Provide the [x, y] coordinate of the cell's center where the given text is located.  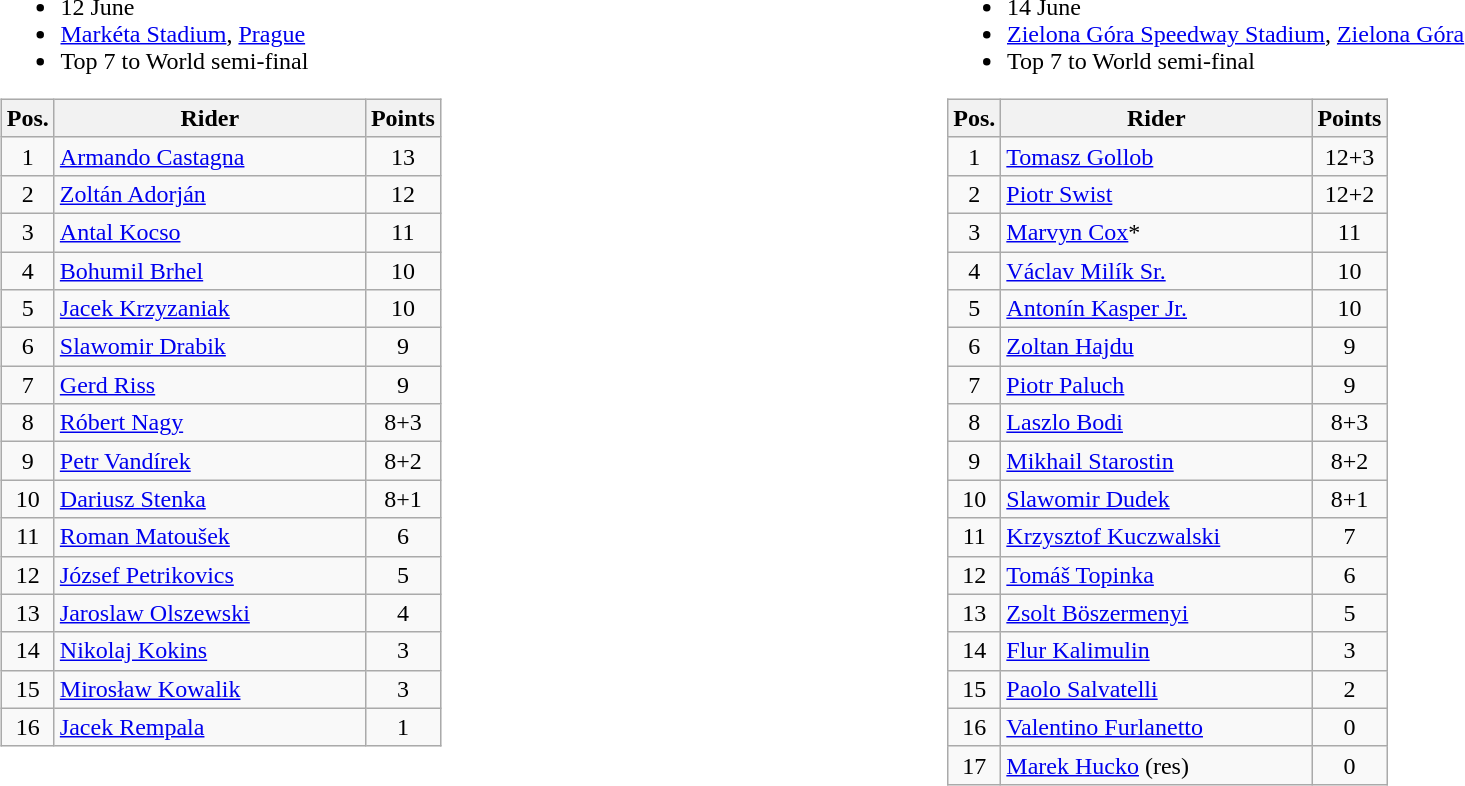
Dariusz Stenka [210, 499]
Tomasz Gollob [1156, 156]
Zoltan Hajdu [1156, 347]
Marvyn Cox* [1156, 232]
Petr Vandírek [210, 461]
Nikolaj Kokins [210, 651]
Laszlo Bodi [1156, 423]
Jaroslaw Olszewski [210, 613]
Václav Milík Sr. [1156, 271]
Jacek Rempala [210, 727]
Piotr Paluch [1156, 385]
17 [974, 765]
Antal Kocso [210, 232]
Zsolt Böszermenyi [1156, 613]
Róbert Nagy [210, 423]
Jacek Krzyzaniak [210, 309]
Antonín Kasper Jr. [1156, 309]
12+3 [1350, 156]
Zoltán Adorján [210, 194]
Roman Matoušek [210, 537]
Marek Hucko (res) [1156, 765]
József Petrikovics [210, 575]
Valentino Furlanetto [1156, 727]
Bohumil Brhel [210, 271]
Paolo Salvatelli [1156, 689]
Slawomir Dudek [1156, 499]
12+2 [1350, 194]
Slawomir Drabik [210, 347]
Mikhail Starostin [1156, 461]
Piotr Swist [1156, 194]
Krzysztof Kuczwalski [1156, 537]
Gerd Riss [210, 385]
Armando Castagna [210, 156]
Mirosław Kowalik [210, 689]
Tomáš Topinka [1156, 575]
Flur Kalimulin [1156, 651]
